Pinpoint the cell where the given text exists, returning its [X, Y] midpoint coordinate. 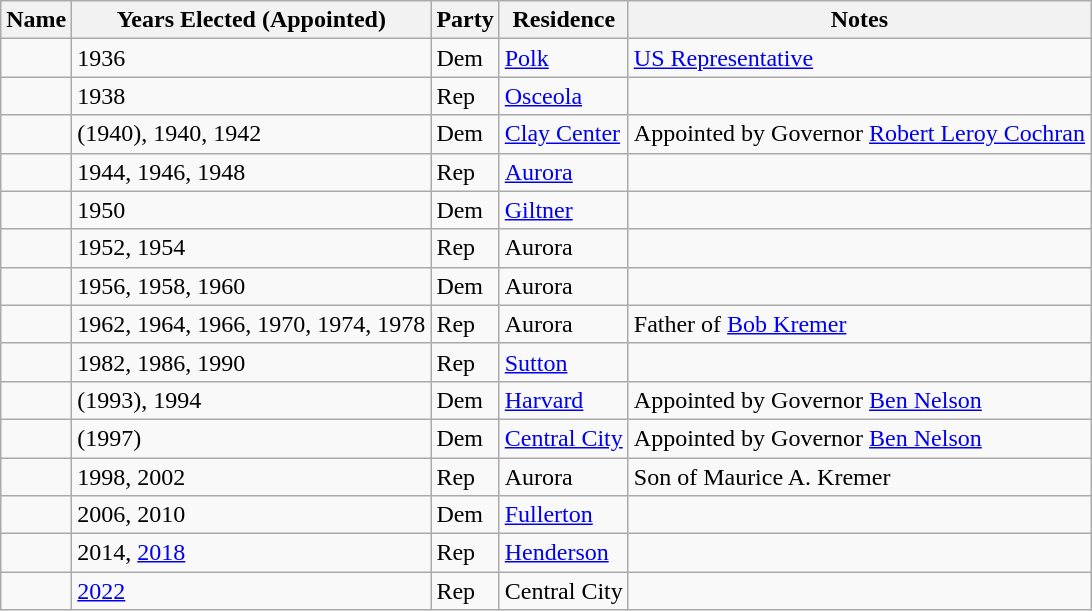
Residence [564, 20]
2006, 2010 [252, 515]
Party [465, 20]
Osceola [564, 96]
Notes [859, 20]
(1993), 1994 [252, 400]
US Representative [859, 58]
(1940), 1940, 1942 [252, 134]
1936 [252, 58]
Fullerton [564, 515]
Son of Maurice A. Kremer [859, 477]
Henderson [564, 553]
2014, 2018 [252, 553]
1982, 1986, 1990 [252, 362]
Name [36, 20]
Sutton [564, 362]
Giltner [564, 210]
1998, 2002 [252, 477]
1944, 1946, 1948 [252, 172]
Father of Bob Kremer [859, 324]
Harvard [564, 400]
Years Elected (Appointed) [252, 20]
Appointed by Governor Robert Leroy Cochran [859, 134]
1952, 1954 [252, 248]
(1997) [252, 438]
1950 [252, 210]
Polk [564, 58]
Clay Center [564, 134]
1962, 1964, 1966, 1970, 1974, 1978 [252, 324]
1956, 1958, 1960 [252, 286]
2022 [252, 591]
1938 [252, 96]
